Pinpoint the cell where the given text exists, returning its [X, Y] midpoint coordinate. 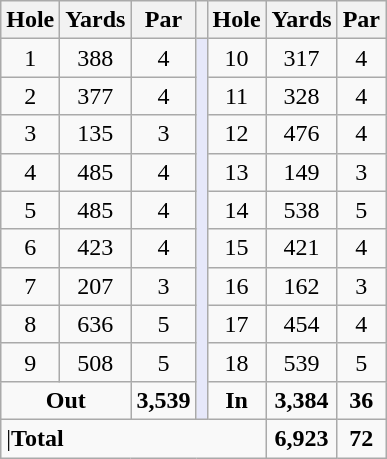
18 [236, 362]
12 [236, 134]
454 [302, 324]
6 [30, 248]
377 [96, 96]
|Total [134, 438]
14 [236, 210]
538 [302, 210]
636 [96, 324]
15 [236, 248]
10 [236, 58]
317 [302, 58]
72 [361, 438]
8 [30, 324]
7 [30, 286]
36 [361, 400]
2 [30, 96]
328 [302, 96]
476 [302, 134]
3,539 [164, 400]
1 [30, 58]
508 [96, 362]
In [236, 400]
Out [66, 400]
6,923 [302, 438]
17 [236, 324]
388 [96, 58]
135 [96, 134]
13 [236, 172]
11 [236, 96]
3,384 [302, 400]
423 [96, 248]
16 [236, 286]
539 [302, 362]
9 [30, 362]
162 [302, 286]
421 [302, 248]
149 [302, 172]
207 [96, 286]
